Identify which cell holds the provided text, then report its (X, Y) central coordinate. 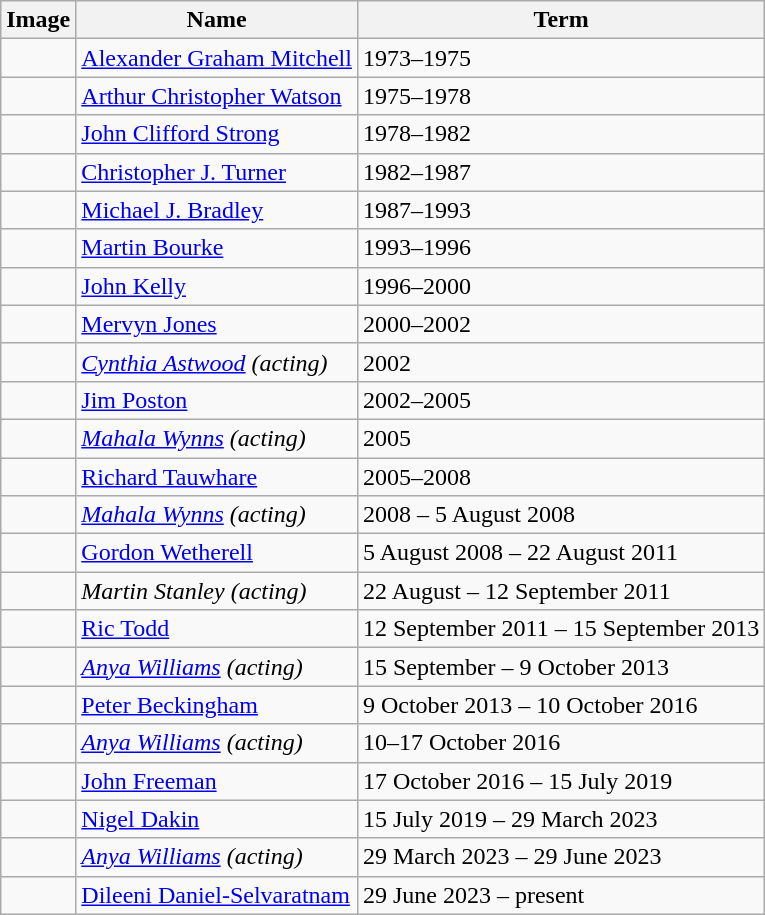
Cynthia Astwood (acting) (217, 362)
Peter Beckingham (217, 705)
2002–2005 (560, 400)
2002 (560, 362)
15 July 2019 – 29 March 2023 (560, 819)
29 June 2023 – present (560, 895)
1987–1993 (560, 210)
John Kelly (217, 286)
Nigel Dakin (217, 819)
2005 (560, 438)
1993–1996 (560, 248)
17 October 2016 – 15 July 2019 (560, 781)
1996–2000 (560, 286)
Dileeni Daniel-Selvaratnam (217, 895)
1975–1978 (560, 96)
5 August 2008 – 22 August 2011 (560, 553)
10–17 October 2016 (560, 743)
1973–1975 (560, 58)
29 March 2023 – 29 June 2023 (560, 857)
Martin Bourke (217, 248)
9 October 2013 – 10 October 2016 (560, 705)
John Freeman (217, 781)
Richard Tauwhare (217, 477)
Mervyn Jones (217, 324)
Christopher J. Turner (217, 172)
2000–2002 (560, 324)
Ric Todd (217, 629)
1978–1982 (560, 134)
2005–2008 (560, 477)
15 September – 9 October 2013 (560, 667)
Name (217, 20)
Term (560, 20)
Arthur Christopher Watson (217, 96)
2008 – 5 August 2008 (560, 515)
John Clifford Strong (217, 134)
12 September 2011 – 15 September 2013 (560, 629)
Image (38, 20)
1982–1987 (560, 172)
Alexander Graham Mitchell (217, 58)
Jim Poston (217, 400)
22 August – 12 September 2011 (560, 591)
Michael J. Bradley (217, 210)
Gordon Wetherell (217, 553)
Martin Stanley (acting) (217, 591)
